Provide the (x, y) coordinate of the cell's center where the given text is located.  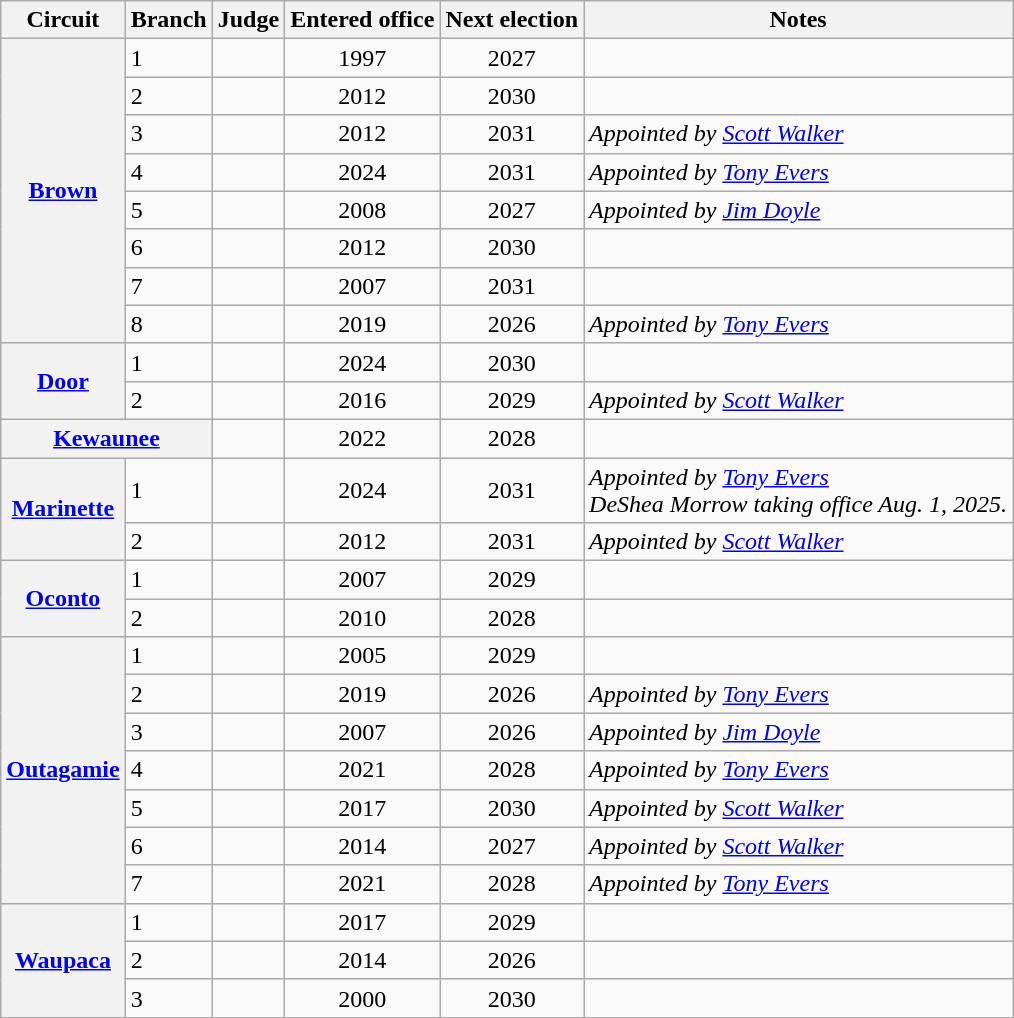
Kewaunee (106, 438)
2005 (362, 656)
2010 (362, 618)
Brown (63, 191)
Circuit (63, 20)
2008 (362, 210)
Judge (248, 20)
Outagamie (63, 770)
2022 (362, 438)
2000 (362, 998)
Door (63, 381)
Entered office (362, 20)
Oconto (63, 599)
Marinette (63, 510)
2016 (362, 400)
1997 (362, 58)
Notes (798, 20)
Waupaca (63, 960)
8 (168, 324)
Next election (512, 20)
Branch (168, 20)
Appointed by Tony EversDeShea Morrow taking office Aug. 1, 2025. (798, 490)
